Pinpoint the cell where the given text exists, returning its [X, Y] midpoint coordinate. 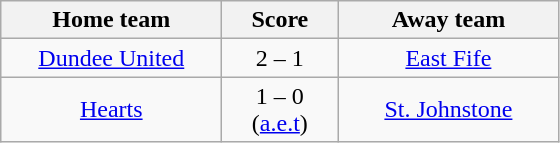
1 – 0 (a.e.t) [280, 110]
Away team [448, 20]
St. Johnstone [448, 110]
Dundee United [112, 58]
Home team [112, 20]
East Fife [448, 58]
Hearts [112, 110]
Score [280, 20]
2 – 1 [280, 58]
